Return the (X, Y) coordinate for the center point of the cell that contains the specified text.  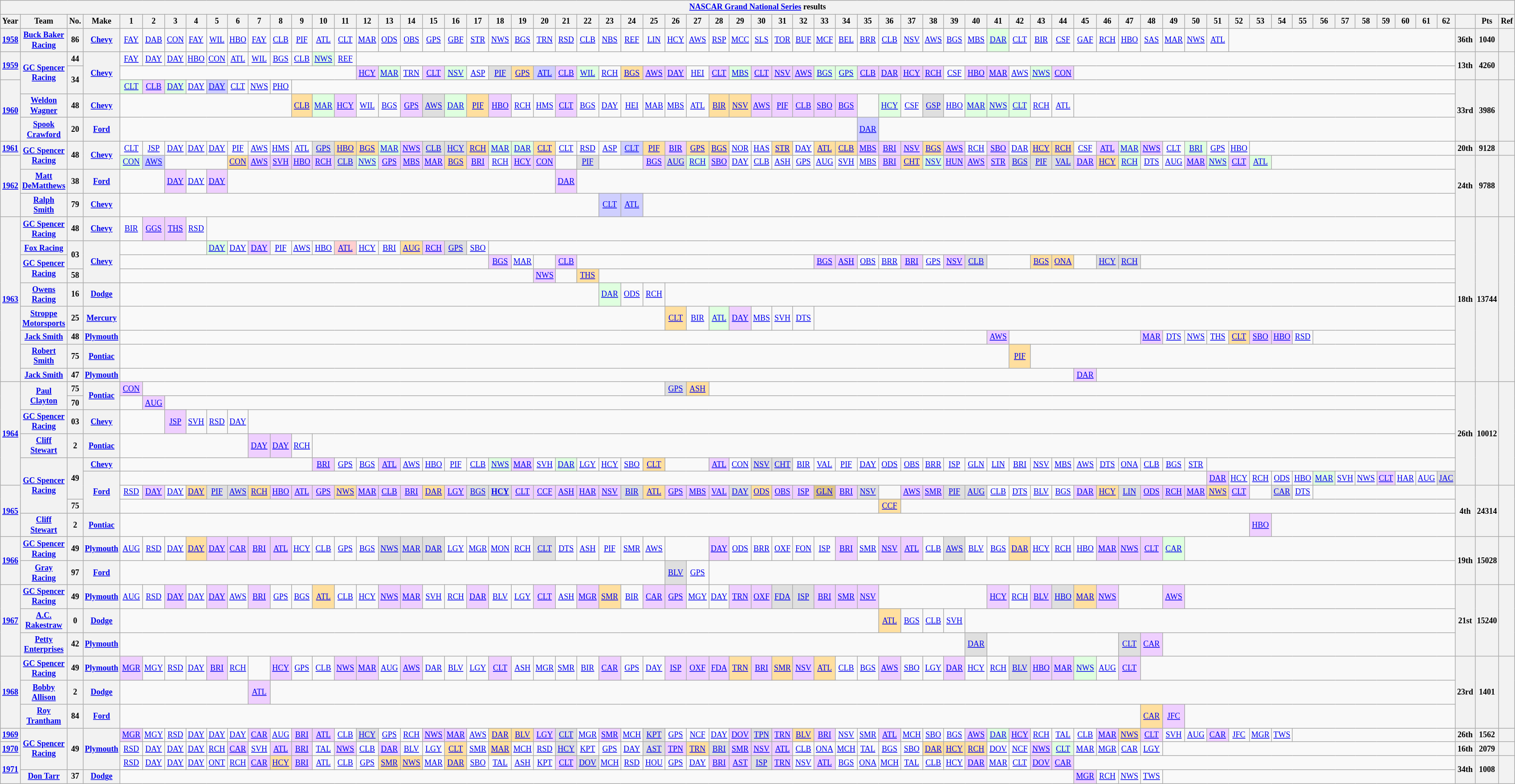
84 (75, 716)
2079 (1487, 749)
1959 (11, 66)
32 (803, 21)
50 (1196, 21)
31 (783, 21)
NBS (610, 40)
RSP (719, 40)
Matt DeMatthews (44, 181)
15 (434, 21)
36 (890, 21)
10 (323, 21)
Pts (1487, 21)
23rd (1465, 692)
Petty Enterprises (44, 645)
NOR (740, 149)
1963 (11, 299)
39 (954, 21)
4 (196, 21)
29 (740, 21)
24 (632, 21)
1969 (11, 735)
Robert Smith (44, 356)
MCF (825, 40)
24314 (1487, 511)
Ref (1507, 21)
5 (217, 21)
1960 (11, 110)
BUF (803, 40)
4th (1465, 511)
20th (1465, 149)
26 (676, 21)
MCC (740, 40)
56 (1324, 21)
Roy Trantham (44, 716)
1401 (1487, 692)
SAS (1152, 40)
24th (1465, 186)
10012 (1487, 434)
97 (75, 573)
13th (1465, 66)
GGS (154, 229)
17 (478, 21)
Year (11, 21)
HUN (954, 162)
Stroppe Motorsports (44, 318)
JAC (1446, 478)
19th (1465, 561)
Mercury (102, 318)
61 (1426, 21)
13 (389, 21)
1961 (11, 149)
1 (131, 21)
45 (1085, 21)
33rd (1465, 110)
35 (868, 21)
30 (762, 21)
4260 (1487, 66)
1008 (1487, 770)
Don Tarr (44, 776)
Make (102, 21)
59 (1386, 21)
79 (75, 205)
BEL (846, 40)
27 (697, 21)
14 (411, 21)
SLS (762, 40)
Weldon Wagner (44, 106)
6 (238, 21)
A.C. Rakestraw (44, 621)
0 (75, 621)
70 (75, 402)
36th (1465, 40)
8 (281, 21)
MON (501, 549)
18 (501, 21)
60 (1405, 21)
55 (1303, 21)
41 (998, 21)
57 (1345, 21)
MAB (654, 106)
Bobby Allison (44, 692)
1962 (11, 186)
28 (719, 21)
GAF (1085, 40)
86 (75, 40)
21 (566, 21)
1971 (11, 770)
15240 (1487, 621)
1562 (1487, 735)
53 (1260, 21)
43 (1041, 21)
Owens Racing (44, 294)
Paul Clayton (44, 396)
54 (1282, 21)
16th (1465, 749)
Spook Crawford (44, 130)
34th (1465, 770)
12 (367, 21)
9128 (1487, 149)
9 (302, 21)
Ralph Smith (44, 205)
19 (522, 21)
GSP (933, 106)
62 (1446, 21)
1970 (11, 749)
51 (1218, 21)
3 (175, 21)
46 (1108, 21)
1965 (11, 511)
1964 (11, 434)
11 (346, 21)
1967 (11, 621)
1958 (11, 40)
9788 (1487, 186)
52 (1239, 21)
FON (803, 549)
Fox Racing (44, 248)
3986 (1487, 110)
TOR (783, 40)
21st (1465, 621)
HOU (654, 763)
NASCAR Grand National Series results (758, 7)
GBF (456, 40)
PHO (281, 86)
33 (825, 21)
23 (610, 21)
1968 (11, 692)
1040 (1487, 40)
40 (976, 21)
Buck Baker Racing (44, 40)
15028 (1487, 561)
7 (259, 21)
DAB (154, 40)
No. (75, 21)
ONT (217, 763)
Team (44, 21)
HAS (762, 149)
Gray Racing (44, 573)
18th (1465, 299)
1966 (11, 561)
13744 (1487, 299)
22 (588, 21)
